Find where the given text appears and provide that cell's center as [X, Y] coordinate. 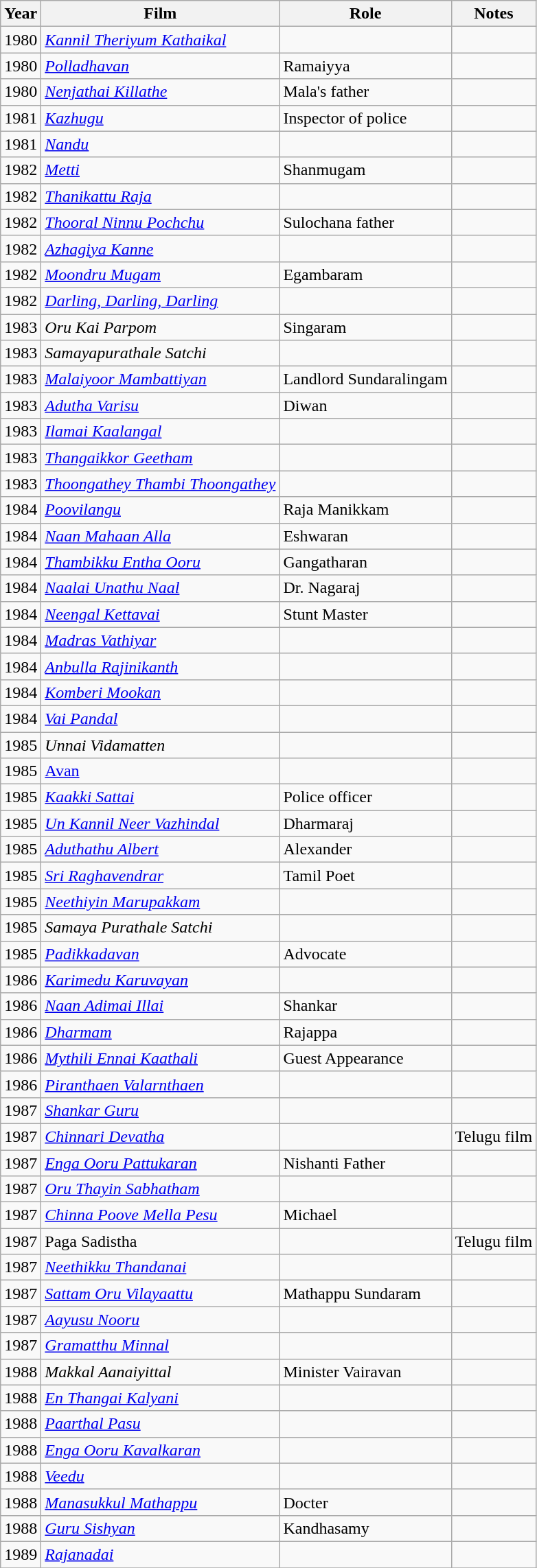
Rajappa [365, 1032]
Role [365, 14]
Malaiyoor Mambattiyan [161, 379]
En Thangai Kalyani [161, 1398]
Thambikku Entha Ooru [161, 562]
Notes [493, 14]
Dr. Nagaraj [365, 588]
Ilamai Kaalangal [161, 432]
Polladhavan [161, 66]
Chinna Poove Mella Pesu [161, 1215]
Diwan [365, 406]
Ramaiyya [365, 66]
Enga Ooru Kavalkaran [161, 1450]
Anbulla Rajinikanth [161, 666]
Naalai Unathu Naal [161, 588]
Tamil Poet [365, 876]
Naan Adimai Illai [161, 1006]
Eshwaran [365, 536]
Un Kannil Neer Vazhindal [161, 823]
Makkal Aanaiyittal [161, 1372]
Docter [365, 1502]
Avan [161, 771]
Komberi Mookan [161, 692]
Nandu [161, 144]
Mythili Ennai Kaathali [161, 1058]
Neengal Kettavai [161, 614]
Kaakki Sattai [161, 797]
Mala's father [365, 92]
Kannil Theriyum Kathaikal [161, 40]
Dharmaraj [365, 823]
Rajanadai [161, 1554]
Neethiyin Marupakkam [161, 902]
Michael [365, 1215]
Aduthathu Albert [161, 850]
Dharmam [161, 1032]
Paarthal Pasu [161, 1424]
Advocate [365, 954]
Gangatharan [365, 562]
Darling, Darling, Darling [161, 301]
Singaram [365, 327]
Inspector of police [365, 118]
Thangaikkor Geetham [161, 458]
Sattam Oru Vilayaattu [161, 1294]
Nishanti Father [365, 1163]
Year [21, 14]
Shankar Guru [161, 1110]
Metti [161, 170]
Moondru Mugam [161, 274]
Manasukkul Mathappu [161, 1502]
Shankar [365, 1006]
Guest Appearance [365, 1058]
Landlord Sundaralingam [365, 379]
Gramatthu Minnal [161, 1346]
Guru Sishyan [161, 1528]
Neethikku Thandanai [161, 1267]
Alexander [365, 850]
Nenjathai Killathe [161, 92]
Kandhasamy [365, 1528]
Film [161, 14]
Thoongathey Thambi Thoongathey [161, 484]
Paga Sadistha [161, 1241]
Karimedu Karuvayan [161, 980]
Veedu [161, 1476]
Raja Manikkam [365, 510]
Piranthaen Valarnthaen [161, 1084]
Unnai Vidamatten [161, 745]
Chinnari Devatha [161, 1136]
Padikkadavan [161, 954]
Kazhugu [161, 118]
1989 [21, 1554]
Samaya Purathale Satchi [161, 928]
Oru Thayin Sabhatham [161, 1189]
Mathappu Sundaram [365, 1294]
Sulochana father [365, 222]
Samayapurathale Satchi [161, 353]
Sri Raghavendrar [161, 876]
Minister Vairavan [365, 1372]
Police officer [365, 797]
Egambaram [365, 274]
Oru Kai Parpom [161, 327]
Adutha Varisu [161, 406]
Madras Vathiyar [161, 640]
Thooral Ninnu Pochchu [161, 222]
Thanikattu Raja [161, 196]
Shanmugam [365, 170]
Enga Ooru Pattukaran [161, 1163]
Poovilangu [161, 510]
Azhagiya Kanne [161, 248]
Stunt Master [365, 614]
Naan Mahaan Alla [161, 536]
Aayusu Nooru [161, 1320]
Vai Pandal [161, 718]
